Provide the (x, y) coordinate of the cell's center where the given text is located.  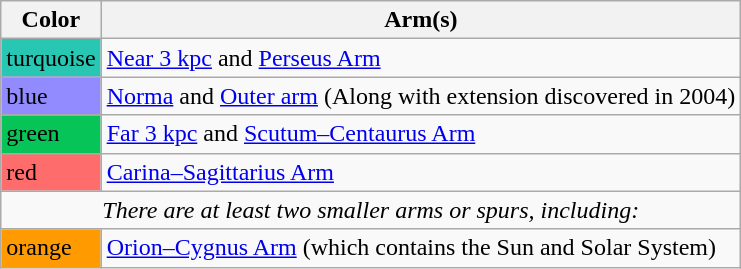
Near 3 kpc and Perseus Arm (421, 58)
Orion–Cygnus Arm (which contains the Sun and Solar System) (421, 248)
green (51, 134)
Far 3 kpc and Scutum–Centaurus Arm (421, 134)
blue (51, 96)
There are at least two smaller arms or spurs, including: (371, 210)
Carina–Sagittarius Arm (421, 172)
red (51, 172)
Color (51, 20)
Arm(s) (421, 20)
Norma and Outer arm (Along with extension discovered in 2004) (421, 96)
orange (51, 248)
turquoise (51, 58)
